Provide the (X, Y) coordinate of the cell's center where the given text is located.  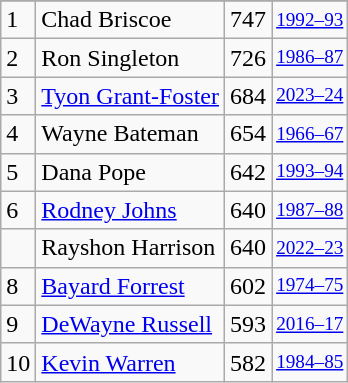
1986–87 (310, 58)
726 (248, 58)
4 (18, 134)
Tyon Grant-Foster (130, 96)
Kevin Warren (130, 362)
2 (18, 58)
Rayshon Harrison (130, 248)
1992–93 (310, 20)
2022–23 (310, 248)
602 (248, 286)
684 (248, 96)
Wayne Bateman (130, 134)
Rodney Johns (130, 210)
1987–88 (310, 210)
1974–75 (310, 286)
10 (18, 362)
2016–17 (310, 324)
654 (248, 134)
1966–67 (310, 134)
5 (18, 172)
582 (248, 362)
1984–85 (310, 362)
747 (248, 20)
6 (18, 210)
Ron Singleton (130, 58)
Bayard Forrest (130, 286)
2023–24 (310, 96)
DeWayne Russell (130, 324)
1993–94 (310, 172)
9 (18, 324)
Dana Pope (130, 172)
642 (248, 172)
3 (18, 96)
8 (18, 286)
593 (248, 324)
Chad Briscoe (130, 20)
1 (18, 20)
